Detect which cell encompasses the target text, then output its (X, Y) center coordinate. 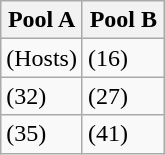
Pool A (42, 20)
(16) (123, 58)
Pool B (123, 20)
(Hosts) (42, 58)
(32) (42, 96)
(27) (123, 96)
(35) (42, 134)
(41) (123, 134)
